Provide the (X, Y) coordinate of the cell's center where the given text is located.  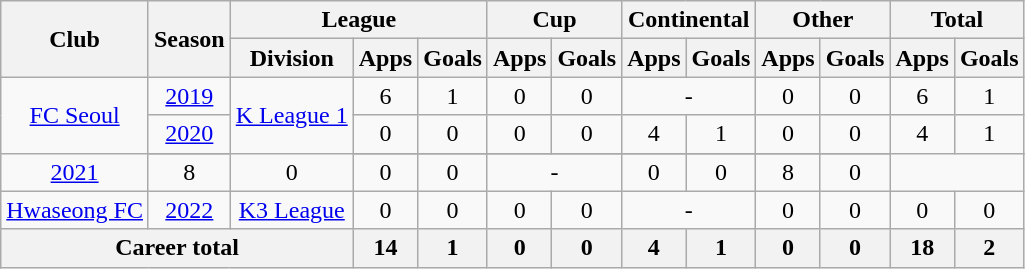
Cup (554, 20)
2 (989, 248)
2020 (189, 134)
Division (292, 58)
Club (75, 39)
Career total (177, 248)
2021 (75, 172)
14 (385, 248)
Continental (689, 20)
2019 (189, 96)
League (358, 20)
Hwaseong FC (75, 210)
18 (922, 248)
Season (189, 39)
Other (823, 20)
FC Seoul (75, 115)
K3 League (292, 210)
Total (957, 20)
2022 (189, 210)
K League 1 (292, 115)
